From the cell containing the given text, extract its center point as (x, y) coordinate. 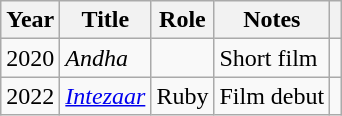
Ruby (182, 96)
2022 (30, 96)
2020 (30, 58)
Film debut (272, 96)
Short film (272, 58)
Notes (272, 20)
Andha (106, 58)
Role (182, 20)
Title (106, 20)
Intezaar (106, 96)
Year (30, 20)
